Output the [x, y] coordinate of the center of the cell containing the given text.  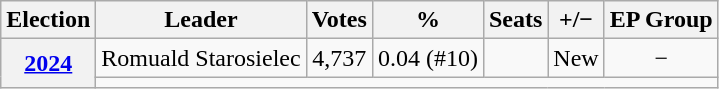
% [428, 20]
Votes [339, 20]
− [661, 58]
2024 [48, 64]
Election [48, 20]
+/− [576, 20]
EP Group [661, 20]
Leader [201, 20]
Seats [515, 20]
Romuald Starosielec [201, 58]
New [576, 58]
4,737 [339, 58]
0.04 (#10) [428, 58]
